Output the [x, y] coordinate of the center of the cell containing the given text.  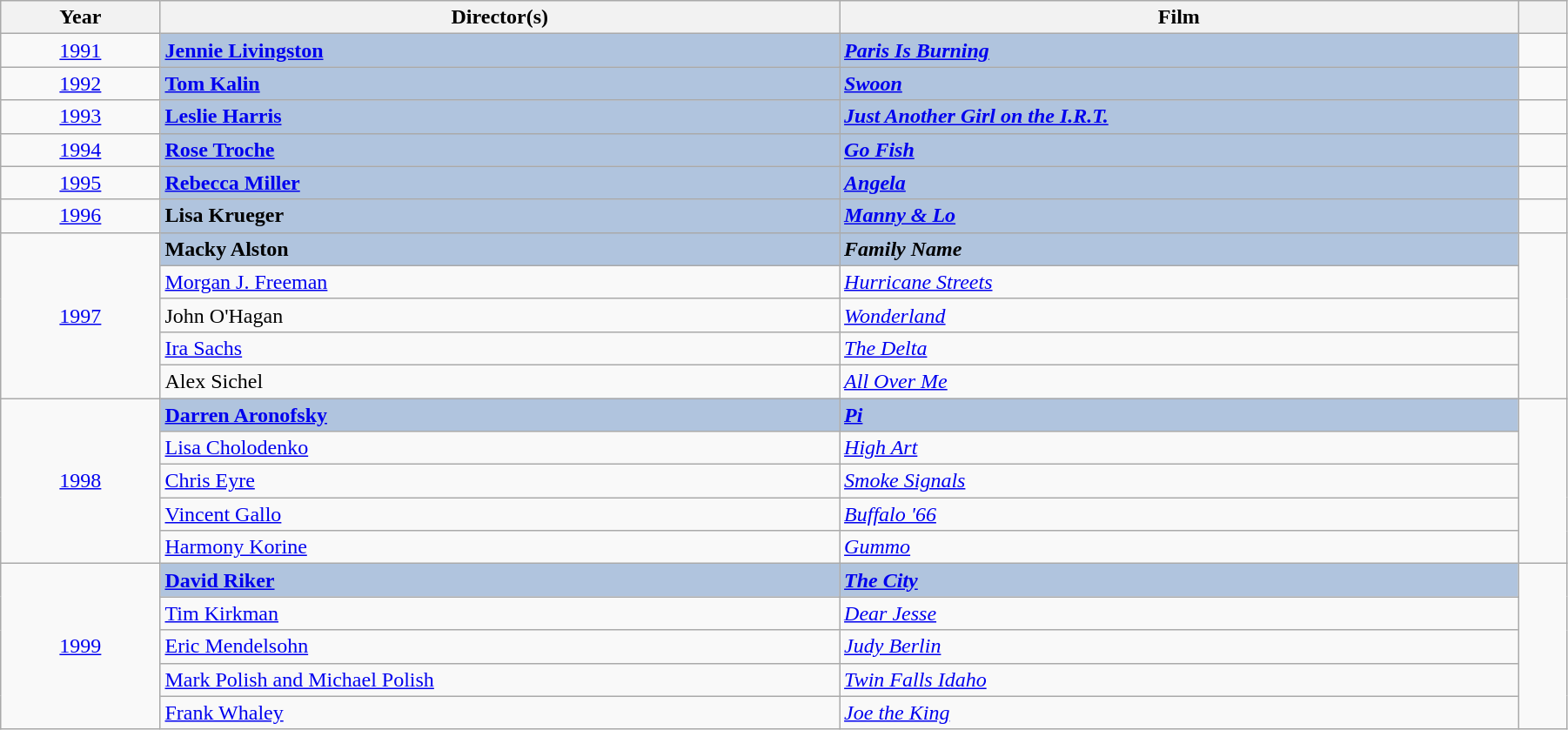
The City [1180, 580]
1995 [80, 183]
Gummo [1180, 547]
Rebecca Miller [499, 183]
Family Name [1180, 249]
Pi [1180, 415]
Jennie Livingston [499, 50]
Angela [1180, 183]
1999 [80, 646]
Hurricane Streets [1180, 282]
Mark Polish and Michael Polish [499, 680]
Year [80, 17]
High Art [1180, 448]
1998 [80, 481]
1996 [80, 216]
The Delta [1180, 348]
Just Another Girl on the I.R.T. [1180, 117]
Go Fish [1180, 150]
1993 [80, 117]
Macky Alston [499, 249]
All Over Me [1180, 381]
David Riker [499, 580]
Rose Troche [499, 150]
Tim Kirkman [499, 613]
Dear Jesse [1180, 613]
Eric Mendelsohn [499, 646]
Darren Aronofsky [499, 415]
Leslie Harris [499, 117]
Swoon [1180, 84]
Judy Berlin [1180, 646]
1994 [80, 150]
1992 [80, 84]
Alex Sichel [499, 381]
Ira Sachs [499, 348]
Harmony Korine [499, 547]
Buffalo '66 [1180, 514]
Lisa Cholodenko [499, 448]
Director(s) [499, 17]
Morgan J. Freeman [499, 282]
Chris Eyre [499, 481]
Film [1180, 17]
Lisa Krueger [499, 216]
Vincent Gallo [499, 514]
1997 [80, 315]
Frank Whaley [499, 713]
Tom Kalin [499, 84]
Wonderland [1180, 315]
Smoke Signals [1180, 481]
Paris Is Burning [1180, 50]
John O'Hagan [499, 315]
1991 [80, 50]
Manny & Lo [1180, 216]
Twin Falls Idaho [1180, 680]
Joe the King [1180, 713]
